Find where the given text appears and provide that cell's center as [X, Y] coordinate. 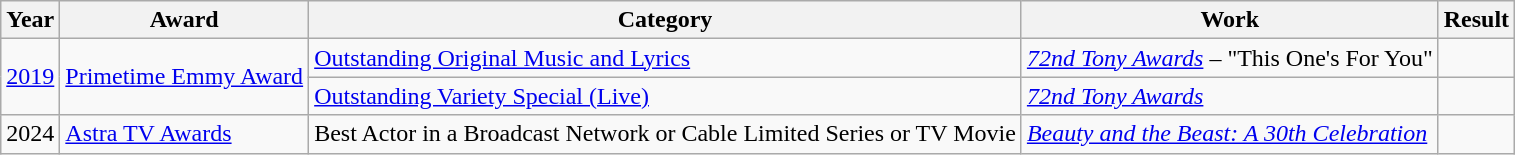
72nd Tony Awards [1230, 96]
Primetime Emmy Award [184, 77]
72nd Tony Awards – "This One's For You" [1230, 58]
2019 [30, 77]
Beauty and the Beast: A 30th Celebration [1230, 134]
Category [666, 20]
Outstanding Variety Special (Live) [666, 96]
Best Actor in a Broadcast Network or Cable Limited Series or TV Movie [666, 134]
Year [30, 20]
Result [1476, 20]
Award [184, 20]
Outstanding Original Music and Lyrics [666, 58]
Work [1230, 20]
Astra TV Awards [184, 134]
2024 [30, 134]
